Find where the given text appears and provide that cell's center as [X, Y] coordinate. 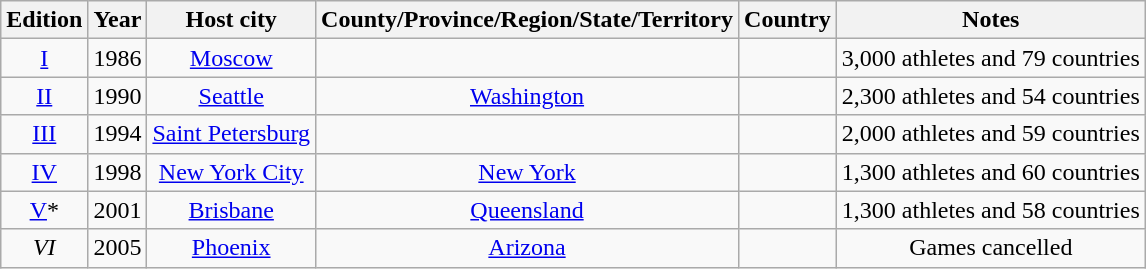
1,300 athletes and 58 countries [990, 210]
Edition [44, 20]
Brisbane [232, 210]
Seattle [232, 96]
Games cancelled [990, 248]
II [44, 96]
I [44, 58]
2005 [118, 248]
Queensland [528, 210]
Host city [232, 20]
V* [44, 210]
2,300 athletes and 54 countries [990, 96]
Washington [528, 96]
Saint Petersburg [232, 134]
1990 [118, 96]
Moscow [232, 58]
III [44, 134]
VI [44, 248]
1994 [118, 134]
Country [788, 20]
Year [118, 20]
New York City [232, 172]
2,000 athletes and 59 countries [990, 134]
Arizona [528, 248]
County/Province/Region/State/Territory [528, 20]
1986 [118, 58]
3,000 athletes and 79 countries [990, 58]
1,300 athletes and 60 countries [990, 172]
2001 [118, 210]
1998 [118, 172]
New York [528, 172]
IV [44, 172]
Phoenix [232, 248]
Notes [990, 20]
